Detect which cell encompasses the target text, then output its [x, y] center coordinate. 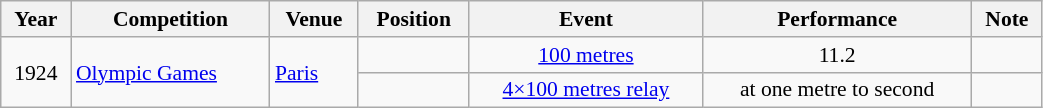
Position [414, 19]
at one metre to second [838, 90]
1924 [36, 72]
4×100 metres relay [586, 90]
Venue [314, 19]
Year [36, 19]
Competition [170, 19]
Performance [838, 19]
Note [1007, 19]
Event [586, 19]
Paris [314, 72]
Olympic Games [170, 72]
100 metres [586, 55]
11.2 [838, 55]
